Locate the cell with the specified text and output its (X, Y) center coordinate. 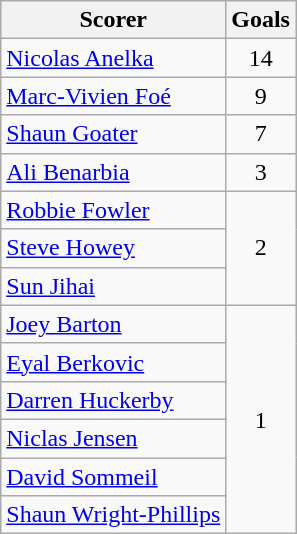
Eyal Berkovic (114, 362)
Robbie Fowler (114, 210)
Nicolas Anelka (114, 58)
Darren Huckerby (114, 400)
Scorer (114, 20)
1 (261, 419)
3 (261, 172)
Goals (261, 20)
2 (261, 248)
Sun Jihai (114, 286)
7 (261, 134)
Shaun Goater (114, 134)
9 (261, 96)
Marc-Vivien Foé (114, 96)
David Sommeil (114, 477)
Ali Benarbia (114, 172)
Joey Barton (114, 324)
Niclas Jensen (114, 438)
Shaun Wright-Phillips (114, 515)
Steve Howey (114, 248)
14 (261, 58)
